Find where the given text appears and provide that cell's center as (x, y) coordinate. 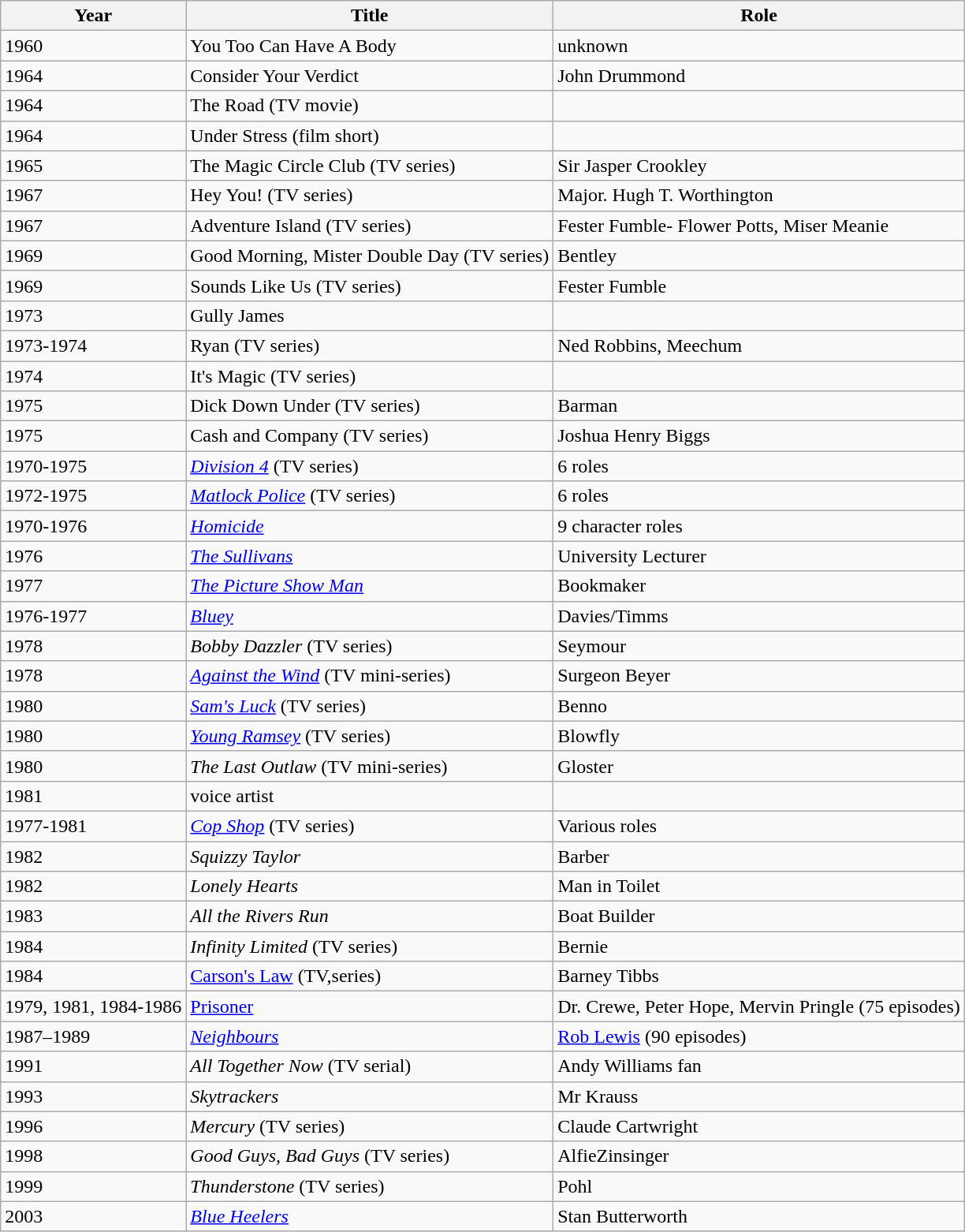
1973 (93, 315)
Lonely Hearts (370, 887)
Carson's Law (TV,series) (370, 976)
Andy Williams fan (759, 1066)
Blue Heelers (370, 1216)
Stan Butterworth (759, 1216)
Barber (759, 856)
1983 (93, 917)
voice artist (370, 796)
1976-1977 (93, 616)
1974 (93, 376)
Sounds Like Us (TV series) (370, 286)
Bobby Dazzler (TV series) (370, 646)
unknown (759, 46)
Title (370, 16)
1977-1981 (93, 826)
Adventure Island (TV series) (370, 226)
University Lecturer (759, 556)
Gully James (370, 315)
Rob Lewis (90 episodes) (759, 1036)
1981 (93, 796)
Major. Hugh T. Worthington (759, 196)
Fester Fumble (759, 286)
Thunderstone (TV series) (370, 1186)
Bluey (370, 616)
You Too Can Have A Body (370, 46)
Barman (759, 406)
1976 (93, 556)
Cash and Company (TV series) (370, 436)
1970-1976 (93, 526)
Gloster (759, 766)
The Sullivans (370, 556)
Davies/Timms (759, 616)
Bernie (759, 946)
Against the Wind (TV mini-series) (370, 676)
Matlock Police (TV series) (370, 496)
Claude Cartwright (759, 1126)
Neighbours (370, 1036)
1998 (93, 1156)
Surgeon Beyer (759, 676)
Man in Toilet (759, 887)
Division 4 (TV series) (370, 466)
Prisoner (370, 1006)
The Last Outlaw (TV mini-series) (370, 766)
Good Guys, Bad Guys (TV series) (370, 1156)
Bentley (759, 256)
Boat Builder (759, 917)
Fester Fumble- Flower Potts, Miser Meanie (759, 226)
All Together Now (TV serial) (370, 1066)
1979, 1981, 1984-1986 (93, 1006)
1987–1989 (93, 1036)
Dick Down Under (TV series) (370, 406)
Mercury (TV series) (370, 1126)
The Magic Circle Club (TV series) (370, 166)
Bookmaker (759, 586)
1991 (93, 1066)
Seymour (759, 646)
Pohl (759, 1186)
1965 (93, 166)
Skytrackers (370, 1096)
1977 (93, 586)
1993 (93, 1096)
Sir Jasper Crookley (759, 166)
Infinity Limited (TV series) (370, 946)
AlfieZinsinger (759, 1156)
9 character roles (759, 526)
2003 (93, 1216)
1972-1975 (93, 496)
John Drummond (759, 76)
Blowfly (759, 736)
Role (759, 16)
The Picture Show Man (370, 586)
Joshua Henry Biggs (759, 436)
1996 (93, 1126)
1970-1975 (93, 466)
Consider Your Verdict (370, 76)
Benno (759, 706)
Ned Robbins, Meechum (759, 345)
Young Ramsey (TV series) (370, 736)
1999 (93, 1186)
Sam's Luck (TV series) (370, 706)
Barney Tibbs (759, 976)
Under Stress (film short) (370, 136)
The Road (TV movie) (370, 106)
1960 (93, 46)
Squizzy Taylor (370, 856)
1973-1974 (93, 345)
Cop Shop (TV series) (370, 826)
Good Morning, Mister Double Day (TV series) (370, 256)
Mr Krauss (759, 1096)
Ryan (TV series) (370, 345)
All the Rivers Run (370, 917)
Year (93, 16)
Homicide (370, 526)
Various roles (759, 826)
Hey You! (TV series) (370, 196)
It's Magic (TV series) (370, 376)
Dr. Crewe, Peter Hope, Mervin Pringle (75 episodes) (759, 1006)
